Identify which cell holds the provided text, then report its [x, y] central coordinate. 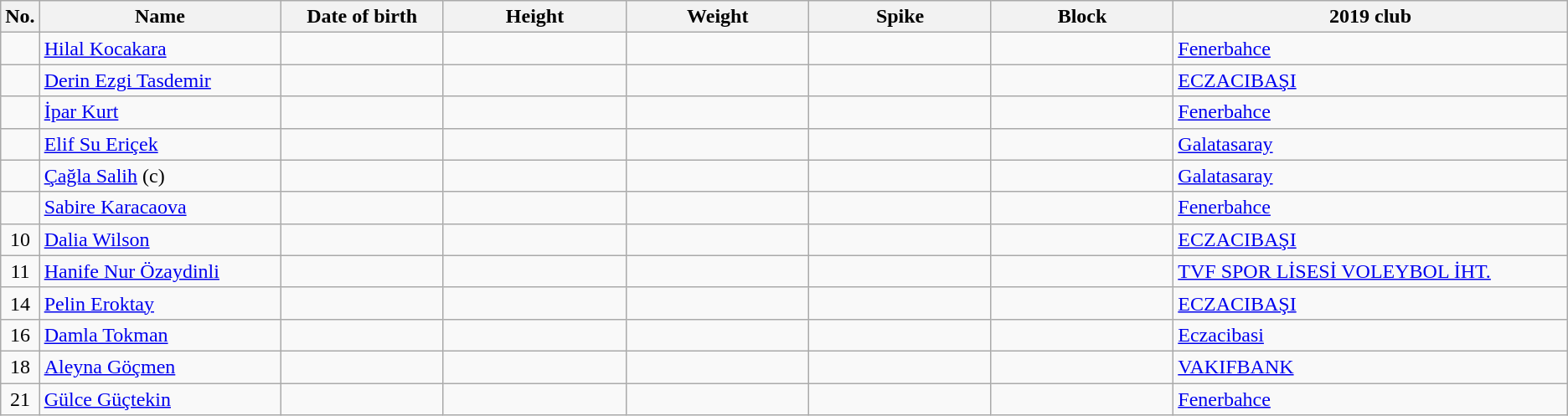
Hanife Nur Özaydinli [160, 271]
Name [160, 17]
21 [20, 399]
Pelin Eroktay [160, 303]
14 [20, 303]
TVF SPOR LİSESİ VOLEYBOL İHT. [1370, 271]
İpar Kurt [160, 112]
Block [1082, 17]
18 [20, 367]
Eczacibasi [1370, 335]
Gülce Güçtekin [160, 399]
VAKIFBANK [1370, 367]
Dalia Wilson [160, 239]
Aleyna Göçmen [160, 367]
Weight [718, 17]
2019 club [1370, 17]
Damla Tokman [160, 335]
Sabire Karacaova [160, 208]
11 [20, 271]
Derin Ezgi Tasdemir [160, 80]
Date of birth [362, 17]
10 [20, 239]
Height [534, 17]
16 [20, 335]
Elif Su Eriçek [160, 144]
Hilal Kocakara [160, 49]
No. [20, 17]
Çağla Salih (c) [160, 176]
Spike [900, 17]
